Return the (X, Y) coordinate for the center point of the cell that contains the specified text.  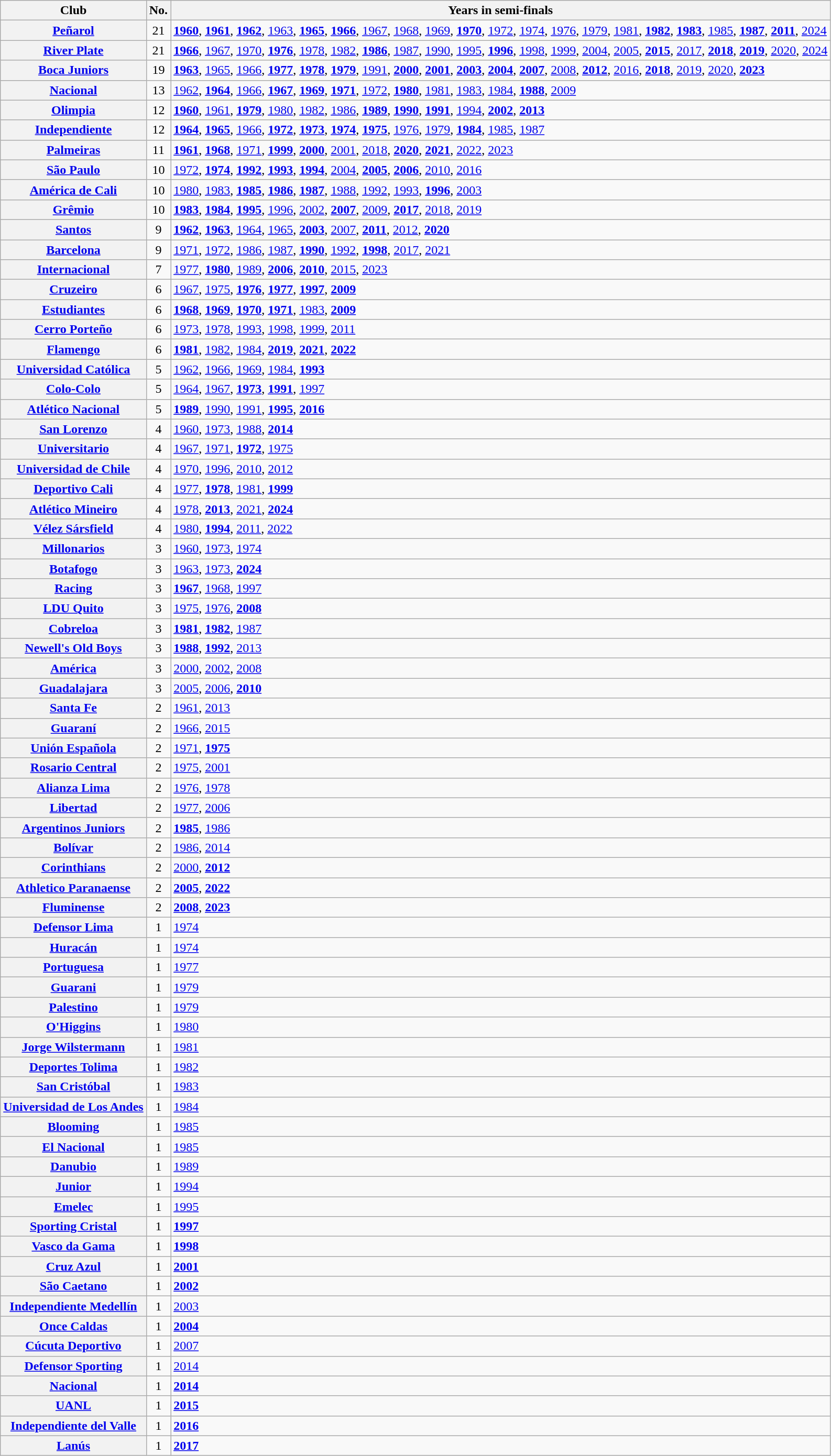
1988, 1992, 2013 (501, 648)
Cerro Porteño (73, 329)
1970, 1996, 2010, 2012 (501, 469)
Lanús (73, 1446)
Deportes Tolima (73, 1067)
1983, 1984, 1995, 1996, 2002, 2007, 2009, 2017, 2018, 2019 (501, 209)
1963, 1965, 1966, 1977, 1978, 1979, 1991, 2000, 2001, 2003, 2004, 2007, 2008, 2012, 2016, 2018, 2019, 2020, 2023 (501, 70)
Universitario (73, 449)
Cruz Azul (73, 1266)
1989 (501, 1166)
Blooming (73, 1127)
1980 (501, 1027)
1967, 1975, 1976, 1977, 1997, 2009 (501, 290)
Vasco da Gama (73, 1247)
13 (158, 90)
Cúcuta Deportivo (73, 1346)
São Caetano (73, 1286)
Rosario Central (73, 768)
Defensor Lima (73, 928)
Racing (73, 589)
1964, 1965, 1966, 1972, 1973, 1974, 1975, 1976, 1979, 1984, 1985, 1987 (501, 130)
Botafogo (73, 568)
Danubio (73, 1166)
Portuguesa (73, 967)
Olimpia (73, 110)
1967, 1971, 1972, 1975 (501, 449)
Colo-Colo (73, 389)
River Plate (73, 50)
Argentinos Juniors (73, 828)
Estudiantes (73, 310)
Independiente Medellín (73, 1306)
1962, 1963, 1964, 1965, 2003, 2007, 2011, 2012, 2020 (501, 229)
1977, 1978, 1981, 1999 (501, 489)
Boca Juniors (73, 70)
Santa Fe (73, 708)
O'Higgins (73, 1027)
2008, 2023 (501, 908)
1980, 1983, 1985, 1986, 1987, 1988, 1992, 1993, 1996, 2003 (501, 190)
Club (73, 10)
Alianza Lima (73, 788)
11 (158, 150)
2000, 2002, 2008 (501, 668)
1968, 1969, 1970, 1971, 1983, 2009 (501, 310)
2007 (501, 1346)
1981, 1982, 1984, 2019, 2021, 2022 (501, 349)
1971, 1972, 1986, 1987, 1990, 1992, 1998, 2017, 2021 (501, 250)
1960, 1973, 1974 (501, 548)
1962, 1966, 1969, 1984, 1993 (501, 369)
1980, 1994, 2011, 2022 (501, 528)
No. (158, 10)
Santos (73, 229)
1960, 1973, 1988, 2014 (501, 429)
2001 (501, 1266)
Millonarios (73, 548)
Vélez Sársfield (73, 528)
Fluminense (73, 908)
1981, 1982, 1987 (501, 628)
2003 (501, 1306)
Defensor Sporting (73, 1366)
Independiente (73, 130)
1986, 2014 (501, 847)
Universidad de Los Andes (73, 1107)
Once Caldas (73, 1326)
América (73, 668)
2016 (501, 1426)
Corinthians (73, 867)
Emelec (73, 1206)
1989, 1990, 1991, 1995, 2016 (501, 409)
Unión Española (73, 748)
2004 (501, 1326)
2002 (501, 1286)
1975, 2001 (501, 768)
Years in semi-finals (501, 10)
1960, 1961, 1979, 1980, 1982, 1986, 1989, 1990, 1991, 1994, 2002, 2013 (501, 110)
Bolívar (73, 847)
Guadalajara (73, 688)
1961, 1968, 1971, 1999, 2000, 2001, 2018, 2020, 2021, 2022, 2023 (501, 150)
San Cristóbal (73, 1087)
LDU Quito (73, 609)
1981 (501, 1047)
Deportivo Cali (73, 489)
América de Cali (73, 190)
Guaraní (73, 728)
1960, 1961, 1962, 1963, 1965, 1966, 1967, 1968, 1969, 1970, 1972, 1974, 1976, 1979, 1981, 1982, 1983, 1985, 1987, 2011, 2024 (501, 30)
Cruzeiro (73, 290)
Internacional (73, 270)
1977, 1980, 1989, 2006, 2010, 2015, 2023 (501, 270)
Atlético Nacional (73, 409)
São Paulo (73, 170)
1977 (501, 967)
1984 (501, 1107)
1985, 1986 (501, 828)
Junior (73, 1186)
Universidad Católica (73, 369)
1961, 2013 (501, 708)
Barcelona (73, 250)
El Nacional (73, 1146)
2005, 2006, 2010 (501, 688)
1976, 1978 (501, 788)
7 (158, 270)
UANL (73, 1406)
1971, 1975 (501, 748)
Jorge Wilstermann (73, 1047)
1966, 2015 (501, 728)
1997 (501, 1227)
1963, 1973, 2024 (501, 568)
Peñarol (73, 30)
1977, 2006 (501, 808)
1972, 1974, 1992, 1993, 1994, 2004, 2005, 2006, 2010, 2016 (501, 170)
1995 (501, 1206)
Flamengo (73, 349)
Grêmio (73, 209)
2015 (501, 1406)
1966, 1967, 1970, 1976, 1978, 1982, 1986, 1987, 1990, 1995, 1996, 1998, 1999, 2004, 2005, 2015, 2017, 2018, 2019, 2020, 2024 (501, 50)
1973, 1978, 1993, 1998, 1999, 2011 (501, 329)
2000, 2012 (501, 867)
1982 (501, 1067)
Athletico Paranaense (73, 888)
Palestino (73, 1007)
2017 (501, 1446)
Newell's Old Boys (73, 648)
1964, 1967, 1973, 1991, 1997 (501, 389)
19 (158, 70)
1994 (501, 1186)
1983 (501, 1087)
Cobreloa (73, 628)
Libertad (73, 808)
Atlético Mineiro (73, 509)
1998 (501, 1247)
Guarani (73, 987)
1967, 1968, 1997 (501, 589)
Huracán (73, 947)
San Lorenzo (73, 429)
2005, 2022 (501, 888)
Sporting Cristal (73, 1227)
1975, 1976, 2008 (501, 609)
1978, 2013, 2021, 2024 (501, 509)
1962, 1964, 1966, 1967, 1969, 1971, 1972, 1980, 1981, 1983, 1984, 1988, 2009 (501, 90)
Independiente del Valle (73, 1426)
Universidad de Chile (73, 469)
Palmeiras (73, 150)
